Scan for the cell matching the given text and deliver its (X, Y) coordinate at center. 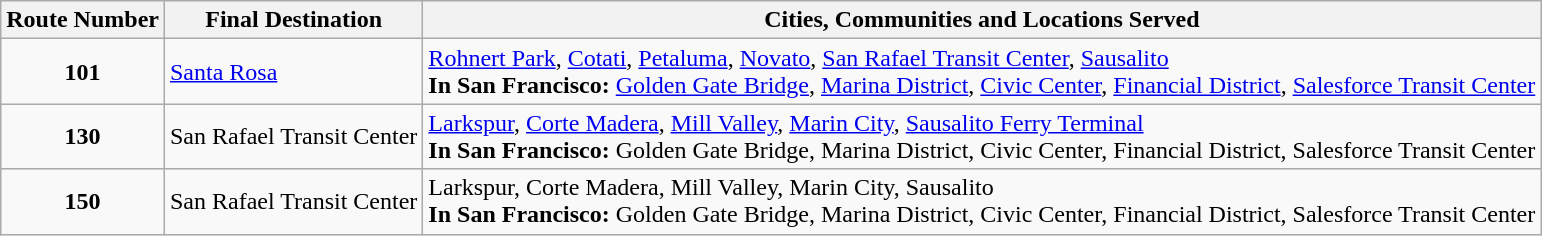
Route Number (83, 20)
Cities, Communities and Locations Served (982, 20)
Final Destination (293, 20)
101 (83, 72)
130 (83, 136)
Santa Rosa (293, 72)
150 (83, 202)
